Return [X, Y] of the center of cell containing provided text 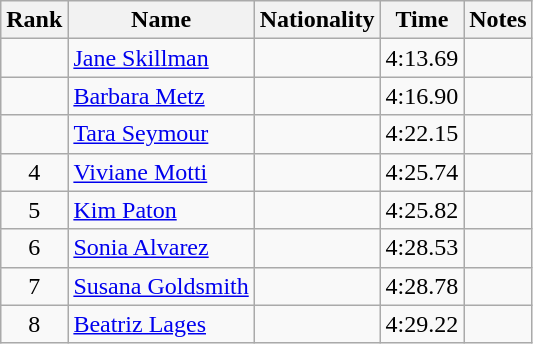
8 [34, 324]
Time [422, 20]
5 [34, 210]
4:13.69 [422, 58]
4 [34, 172]
4:29.22 [422, 324]
4:25.82 [422, 210]
Kim Paton [161, 210]
Susana Goldsmith [161, 286]
Rank [34, 20]
Sonia Alvarez [161, 248]
7 [34, 286]
4:16.90 [422, 96]
4:22.15 [422, 134]
6 [34, 248]
Viviane Motti [161, 172]
Tara Seymour [161, 134]
4:28.78 [422, 286]
4:28.53 [422, 248]
4:25.74 [422, 172]
Jane Skillman [161, 58]
Beatriz Lages [161, 324]
Notes [498, 20]
Name [161, 20]
Barbara Metz [161, 96]
Nationality [317, 20]
